Extract the (x, y) coordinate from the center of the cell holding the provided text.  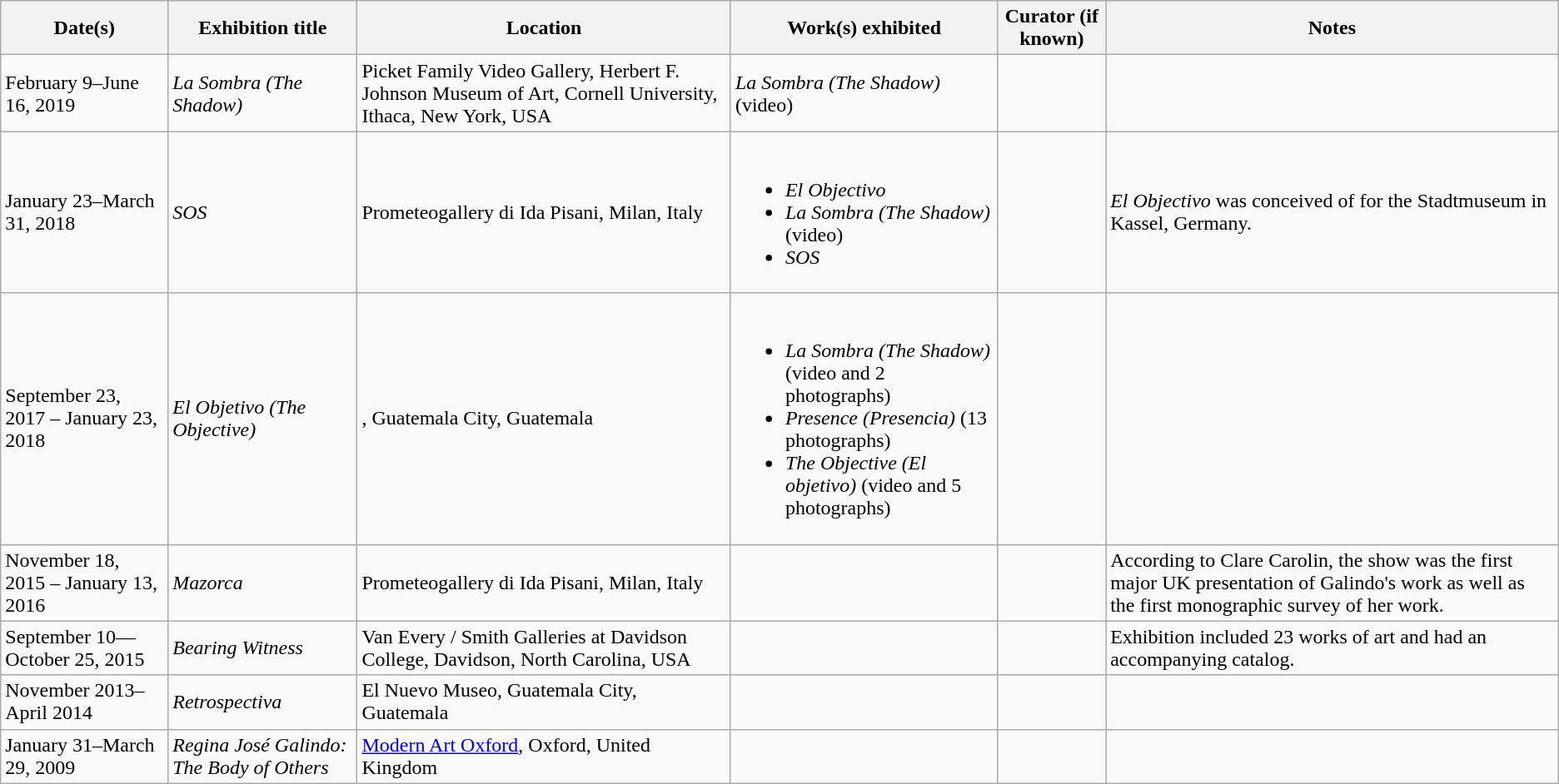
La Sombra (The Shadow) (video) (864, 93)
Exhibition title (263, 28)
Location (544, 28)
Work(s) exhibited (864, 28)
, Guatemala City, Guatemala (544, 419)
La Sombra (The Shadow) (video and 2 photographs)Presence (Presencia) (13 photographs)The Objective (El objetivo) (video and 5 photographs) (864, 419)
El Nuevo Museo, Guatemala City, Guatemala (544, 702)
Date(s) (85, 28)
Notes (1332, 28)
According to Clare Carolin, the show was the first major UK presentation of Galindo's work as well as the first monographic survey of her work. (1332, 583)
El ObjectivoLa Sombra (The Shadow) (video)SOS (864, 212)
Regina José Galindo: The Body of Others (263, 756)
Van Every / Smith Galleries at Davidson College, Davidson, North Carolina, USA (544, 648)
El Objetivo (The Objective) (263, 419)
Bearing Witness (263, 648)
Exhibition included 23 works of art and had an accompanying catalog. (1332, 648)
November 18, 2015 – January 13, 2016 (85, 583)
Retrospectiva (263, 702)
La Sombra (The Shadow) (263, 93)
El Objectivo was conceived of for the Stadtmuseum in Kassel, Germany. (1332, 212)
September 23, 2017 – January 23, 2018 (85, 419)
September 10—October 25, 2015 (85, 648)
Picket Family Video Gallery, Herbert F. Johnson Museum of Art, Cornell University, Ithaca, New York, USA (544, 93)
Curator (if known) (1052, 28)
November 2013–April 2014 (85, 702)
February 9–June 16, 2019 (85, 93)
Mazorca (263, 583)
January 31–March 29, 2009 (85, 756)
January 23–March 31, 2018 (85, 212)
Modern Art Oxford, Oxford, United Kingdom (544, 756)
SOS (263, 212)
